Output the [x, y] coordinate of the center of the cell containing the given text.  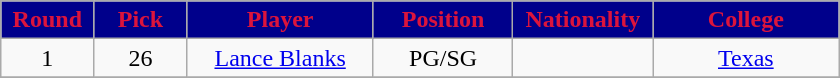
26 [140, 58]
Nationality [583, 20]
Pick [140, 20]
Position [443, 20]
Lance Blanks [280, 58]
Player [280, 20]
1 [48, 58]
Round [48, 20]
PG/SG [443, 58]
College [746, 20]
Texas [746, 58]
